Extract the [X, Y] coordinate from the center of the cell holding the provided text.  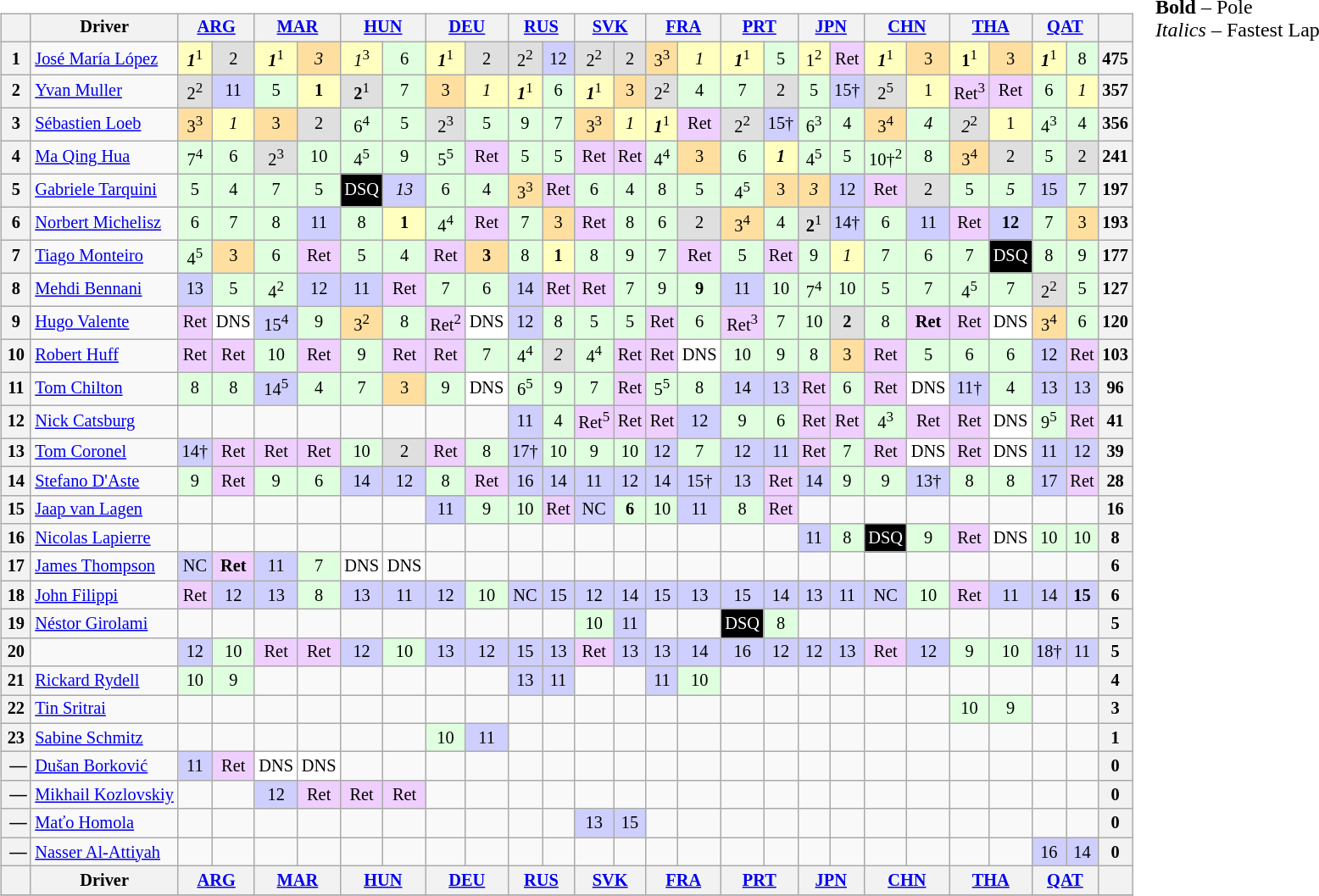
Nasser Al-Attiyah [103, 852]
120 [1115, 322]
356 [1115, 124]
10†2 [885, 158]
28 [1115, 481]
Maťo Homola [103, 823]
Sabine Schmitz [103, 737]
19 [15, 624]
32 [361, 322]
Ret5 [593, 422]
James Thompson [103, 566]
Nicolas Lapierre [103, 538]
Ret2 [445, 322]
193 [1115, 224]
25 [885, 92]
Mehdi Bennani [103, 290]
Stefano D'Aste [103, 481]
41 [1115, 422]
11† [969, 388]
Néstor Girolami [103, 624]
Ma Qing Hua [103, 158]
Hugo Valente [103, 322]
154 [275, 322]
103 [1115, 356]
Tom Coronel [103, 453]
John Filippi [103, 595]
Tiago Monteiro [103, 256]
Sébastien Loeb [103, 124]
Dušan Borković [103, 766]
Tin Sritrai [103, 710]
Mikhail Kozlovskiy [103, 795]
177 [1115, 256]
José María López [103, 58]
20 [15, 652]
Rickard Rydell [103, 681]
145 [275, 388]
18 [15, 595]
Robert Huff [103, 356]
96 [1115, 388]
Gabriele Tarquini [103, 190]
39 [1115, 453]
127 [1115, 290]
Nick Catsburg [103, 422]
17† [525, 453]
42 [275, 290]
95 [1049, 422]
475 [1115, 58]
64 [361, 124]
18† [1049, 652]
13† [928, 481]
357 [1115, 92]
Jaap van Lagen [103, 509]
63 [814, 124]
Yvan Muller [103, 92]
Norbert Michelisz [103, 224]
197 [1115, 190]
65 [525, 388]
Tom Chilton [103, 388]
241 [1115, 158]
